Return the (x, y) coordinate for the center point of the cell that contains the specified text.  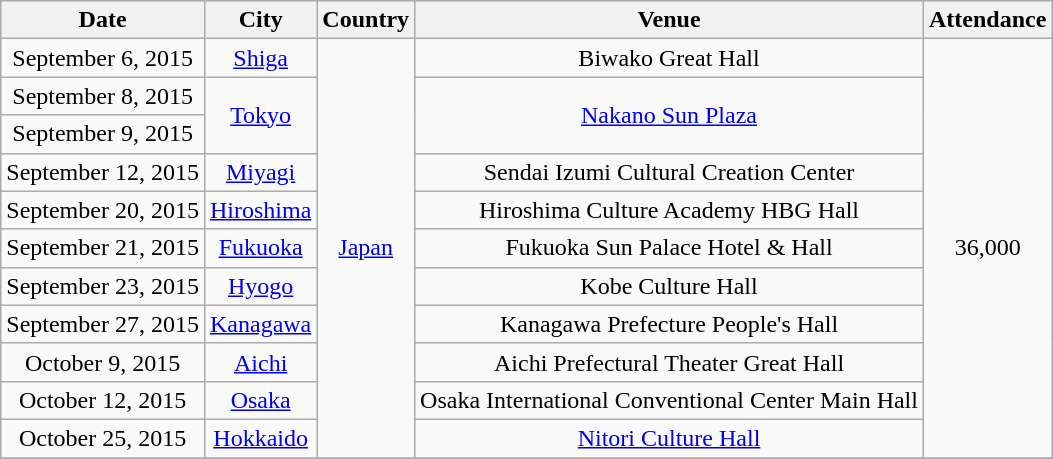
Fukuoka (260, 248)
September 20, 2015 (103, 210)
October 12, 2015 (103, 400)
Venue (670, 20)
Tokyo (260, 115)
Sendai Izumi Cultural Creation Center (670, 172)
Biwako Great Hall (670, 58)
Miyagi (260, 172)
October 9, 2015 (103, 362)
September 6, 2015 (103, 58)
Shiga (260, 58)
Hokkaido (260, 438)
September 23, 2015 (103, 286)
Aichi Prefectural Theater Great Hall (670, 362)
Kanagawa Prefecture People's Hall (670, 324)
September 21, 2015 (103, 248)
36,000 (987, 248)
Osaka International Conventional Center Main Hall (670, 400)
September 8, 2015 (103, 96)
Aichi (260, 362)
September 9, 2015 (103, 134)
Nitori Culture Hall (670, 438)
Hiroshima Culture Academy HBG Hall (670, 210)
Fukuoka Sun Palace Hotel & Hall (670, 248)
Attendance (987, 20)
Country (366, 20)
Hiroshima (260, 210)
Nakano Sun Plaza (670, 115)
City (260, 20)
October 25, 2015 (103, 438)
September 27, 2015 (103, 324)
Hyogo (260, 286)
September 12, 2015 (103, 172)
Japan (366, 248)
Kanagawa (260, 324)
Kobe Culture Hall (670, 286)
Date (103, 20)
Osaka (260, 400)
